Provide the [X, Y] coordinate of the cell's center where the given text is located.  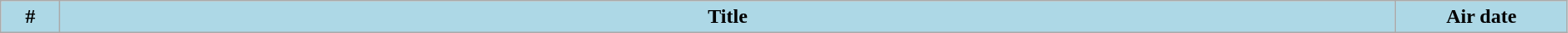
Air date [1481, 17]
Title [728, 17]
# [30, 17]
